Return the [X, Y] coordinate for the center point of the cell that contains the specified text.  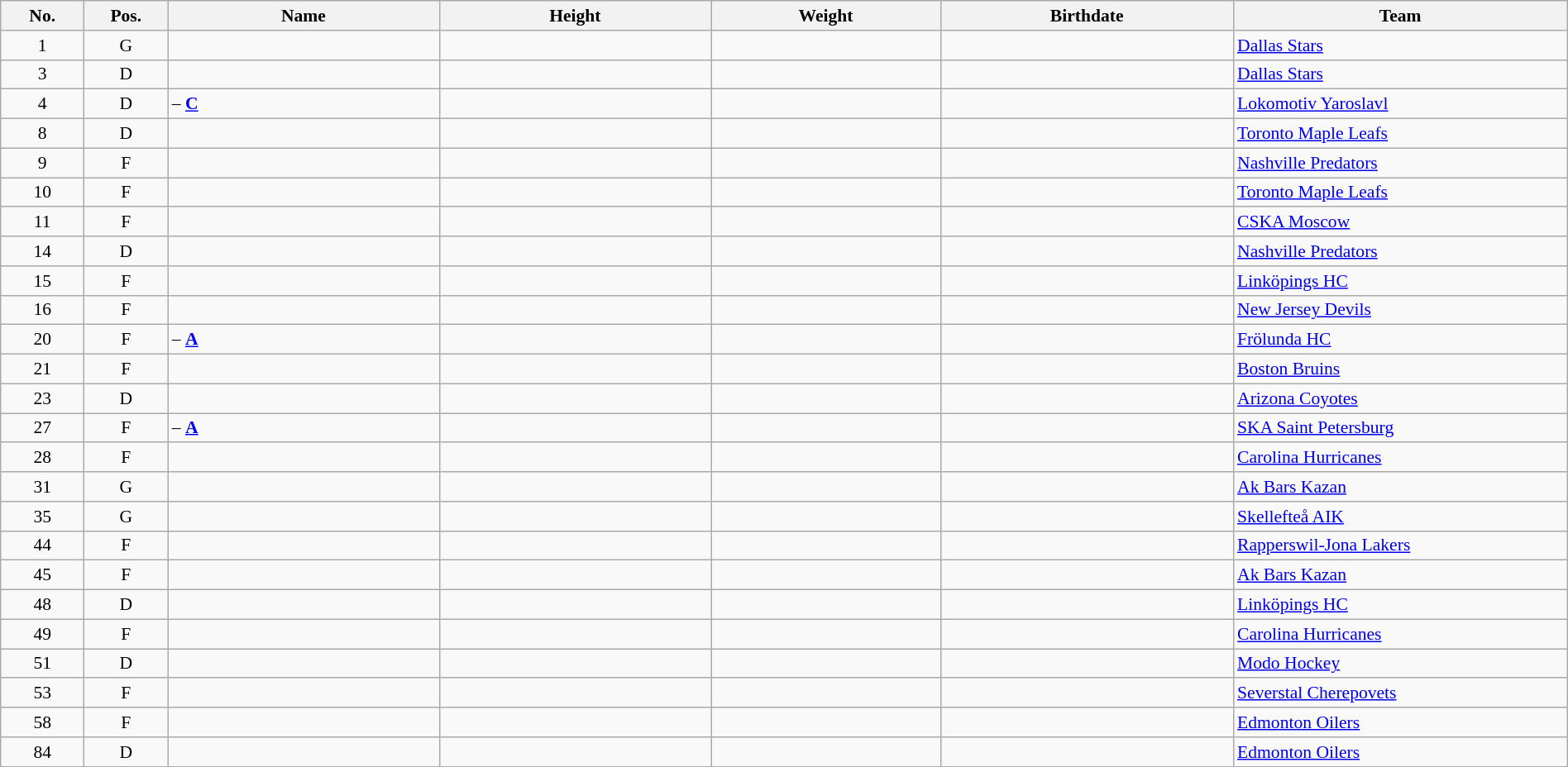
Weight [826, 16]
49 [43, 634]
35 [43, 517]
3 [43, 74]
45 [43, 575]
CSKA Moscow [1400, 222]
New Jersey Devils [1400, 310]
9 [43, 163]
Boston Bruins [1400, 369]
16 [43, 310]
Severstal Cherepovets [1400, 693]
Modo Hockey [1400, 664]
Height [575, 16]
48 [43, 605]
28 [43, 458]
Arizona Coyotes [1400, 398]
Frölunda HC [1400, 340]
Birthdate [1087, 16]
14 [43, 251]
Pos. [126, 16]
Skellefteå AIK [1400, 517]
51 [43, 664]
31 [43, 487]
No. [43, 16]
1 [43, 45]
44 [43, 545]
58 [43, 722]
11 [43, 222]
4 [43, 104]
Name [304, 16]
20 [43, 340]
SKA Saint Petersburg [1400, 428]
21 [43, 369]
27 [43, 428]
15 [43, 281]
10 [43, 193]
53 [43, 693]
Lokomotiv Yaroslavl [1400, 104]
Rapperswil-Jona Lakers [1400, 545]
84 [43, 752]
8 [43, 134]
23 [43, 398]
Team [1400, 16]
– C [304, 104]
